Search for the cell housing the specified text and yield its [X, Y] center coordinate. 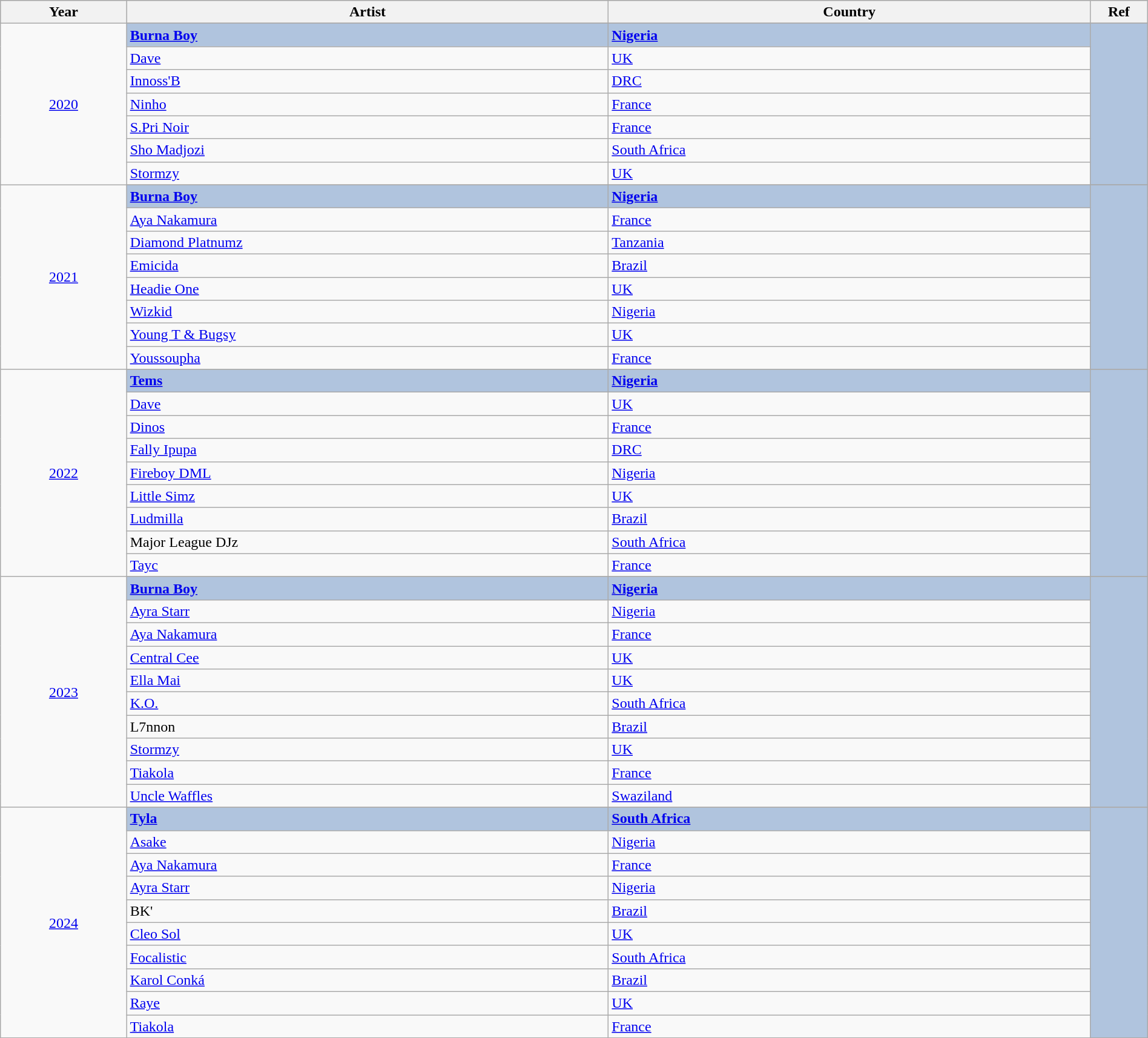
Headie One [368, 289]
2020 [64, 104]
Tyla [368, 819]
Youssoupha [368, 358]
Ludmilla [368, 519]
Cleo Sol [368, 934]
Tayc [368, 565]
Wizkid [368, 312]
2022 [64, 474]
Diamond Platnumz [368, 242]
Little Simz [368, 496]
Tems [368, 381]
Major League DJz [368, 542]
Uncle Waffles [368, 796]
BK' [368, 911]
Focalistic [368, 957]
Tanzania [849, 242]
Fireboy DML [368, 473]
Ninho [368, 104]
Young T & Bugsy [368, 335]
L7nnon [368, 727]
Swaziland [849, 796]
Artist [368, 12]
Karol Conká [368, 980]
Central Cee [368, 657]
2023 [64, 692]
Innoss'B [368, 81]
Raye [368, 1003]
Sho Madjozi [368, 150]
2024 [64, 923]
Asake [368, 842]
Year [64, 12]
Ella Mai [368, 681]
Ref [1119, 12]
Emicida [368, 265]
Dinos [368, 427]
Fally Ipupa [368, 450]
Country [849, 12]
S.Pri Noir [368, 127]
K.O. [368, 704]
2021 [64, 277]
